Capture the cell that displays the provided text and extract its (x, y) central coordinate. 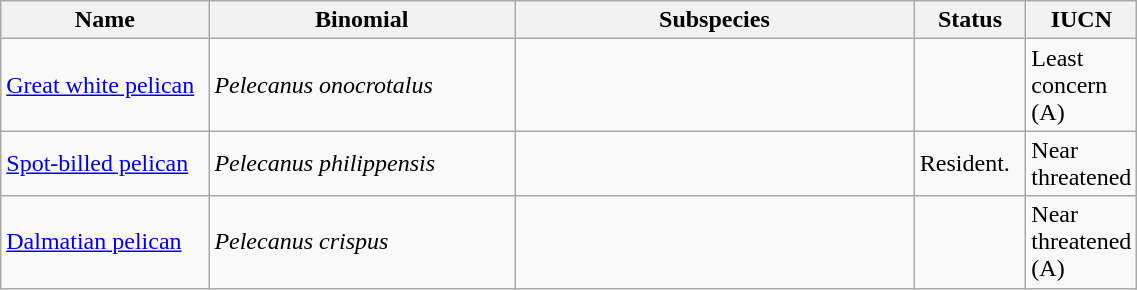
IUCN (1082, 20)
Great white pelican (105, 85)
Binomial (362, 20)
Pelecanus philippensis (362, 164)
Dalmatian pelican (105, 242)
Status (970, 20)
Near threatened(A) (1082, 242)
Least concern(A) (1082, 85)
Subspecies (715, 20)
Pelecanus onocrotalus (362, 85)
Resident. (970, 164)
Pelecanus crispus (362, 242)
Spot-billed pelican (105, 164)
Name (105, 20)
Near threatened (1082, 164)
